Search for the cell housing the specified text and yield its [x, y] center coordinate. 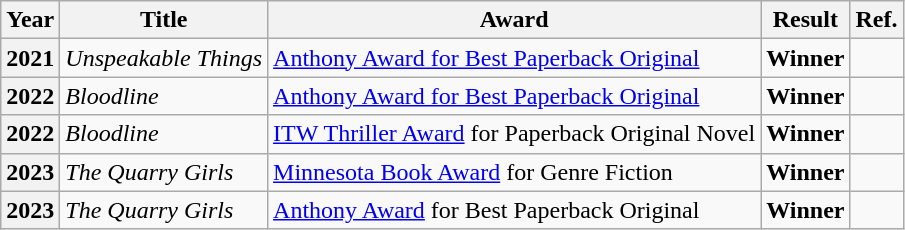
Ref. [876, 20]
Title [164, 20]
Unspeakable Things [164, 58]
2021 [30, 58]
Result [806, 20]
Award [514, 20]
Minnesota Book Award for Genre Fiction [514, 172]
Year [30, 20]
ITW Thriller Award for Paperback Original Novel [514, 134]
